From the cell containing the given text, extract its center point as [x, y] coordinate. 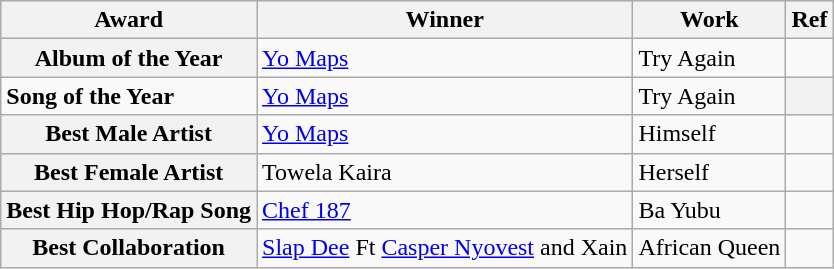
Song of the Year [129, 96]
Award [129, 20]
Best Male Artist [129, 134]
Herself [710, 172]
African Queen [710, 248]
Winner [445, 20]
Work [710, 20]
Best Hip Hop/Rap Song [129, 210]
Best Collaboration [129, 248]
Album of the Year [129, 58]
Towela Kaira [445, 172]
Himself [710, 134]
Best Female Artist [129, 172]
Ref [810, 20]
Ba Yubu [710, 210]
Slap Dee Ft Casper Nyovest and Xain [445, 248]
Chef 187 [445, 210]
